Locate the cell with the specified text and output its [X, Y] center coordinate. 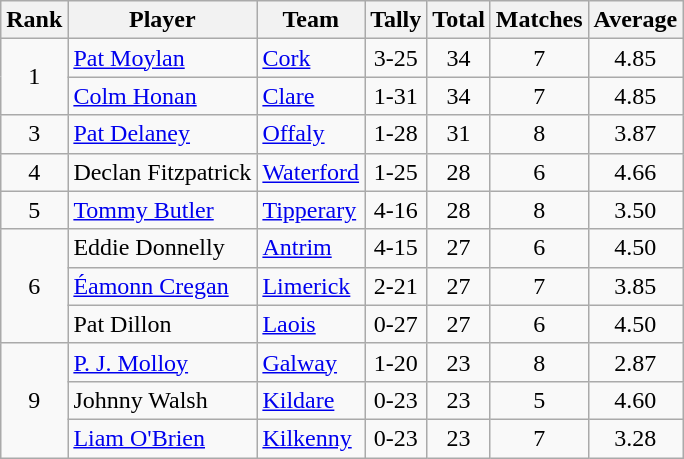
Player [162, 20]
Offaly [311, 134]
Rank [34, 20]
Kildare [311, 400]
3.85 [636, 286]
2-21 [396, 286]
1-20 [396, 362]
4.66 [636, 172]
Antrim [311, 248]
4-16 [396, 210]
1-28 [396, 134]
1 [34, 77]
3.28 [636, 438]
0-27 [396, 324]
Kilkenny [311, 438]
Tally [396, 20]
Team [311, 20]
P. J. Molloy [162, 362]
4-15 [396, 248]
Waterford [311, 172]
9 [34, 400]
Tipperary [311, 210]
Liam O'Brien [162, 438]
Clare [311, 96]
Pat Moylan [162, 58]
Cork [311, 58]
31 [459, 134]
2.87 [636, 362]
3.50 [636, 210]
Eddie Donnelly [162, 248]
Total [459, 20]
3.87 [636, 134]
Galway [311, 362]
Colm Honan [162, 96]
4 [34, 172]
Limerick [311, 286]
3-25 [396, 58]
Matches [539, 20]
Laois [311, 324]
3 [34, 134]
Johnny Walsh [162, 400]
Pat Dillon [162, 324]
4.60 [636, 400]
Tommy Butler [162, 210]
Éamonn Cregan [162, 286]
Average [636, 20]
Declan Fitzpatrick [162, 172]
Pat Delaney [162, 134]
1-25 [396, 172]
1-31 [396, 96]
